Identify which cell holds the provided text, then report its (X, Y) central coordinate. 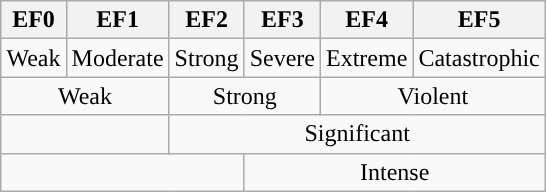
Moderate (118, 58)
EF0 (34, 20)
EF4 (367, 20)
EF2 (206, 20)
Severe (282, 58)
Catastrophic (479, 58)
Significant (357, 134)
Intense (394, 172)
EF3 (282, 20)
Violent (434, 96)
EF1 (118, 20)
EF5 (479, 20)
Extreme (367, 58)
